Pinpoint the cell where the given text exists, returning its [X, Y] midpoint coordinate. 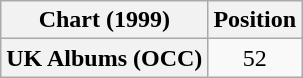
52 [255, 58]
Position [255, 20]
UK Albums (OCC) [104, 58]
Chart (1999) [104, 20]
